From the cell containing the given text, extract its center point as [X, Y] coordinate. 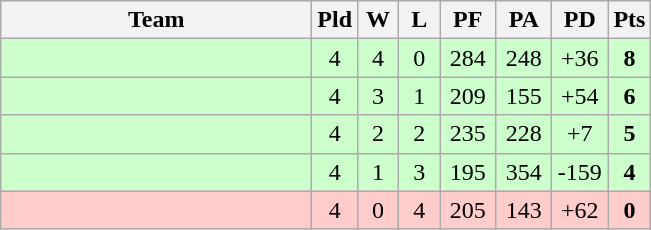
205 [468, 210]
+54 [580, 96]
+62 [580, 210]
PA [524, 20]
Pld [335, 20]
354 [524, 172]
6 [630, 96]
Team [156, 20]
284 [468, 58]
+36 [580, 58]
228 [524, 134]
248 [524, 58]
-159 [580, 172]
Pts [630, 20]
195 [468, 172]
PD [580, 20]
8 [630, 58]
PF [468, 20]
143 [524, 210]
155 [524, 96]
L [420, 20]
209 [468, 96]
235 [468, 134]
5 [630, 134]
+7 [580, 134]
W [378, 20]
